Scan for the cell matching the given text and deliver its [X, Y] coordinate at center. 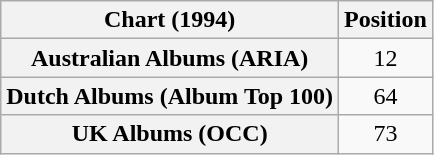
UK Albums (OCC) [170, 134]
Australian Albums (ARIA) [170, 58]
Dutch Albums (Album Top 100) [170, 96]
Chart (1994) [170, 20]
73 [386, 134]
64 [386, 96]
Position [386, 20]
12 [386, 58]
